Search for the cell housing the specified text and yield its [x, y] center coordinate. 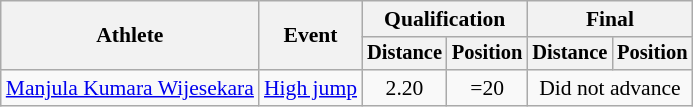
Qualification [444, 19]
Athlete [130, 36]
Did not advance [610, 88]
Manjula Kumara Wijesekara [130, 88]
2.20 [404, 88]
Event [310, 36]
Final [610, 19]
=20 [487, 88]
High jump [310, 88]
